Return the (X, Y) coordinate for the center point of the cell that contains the specified text.  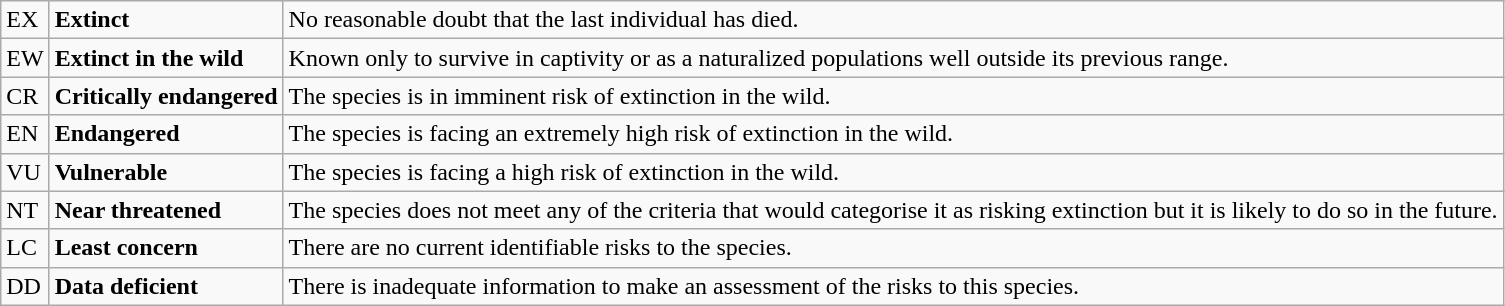
Data deficient (166, 286)
VU (25, 172)
The species is in imminent risk of extinction in the wild. (893, 96)
LC (25, 248)
Vulnerable (166, 172)
The species is facing a high risk of extinction in the wild. (893, 172)
No reasonable doubt that the last individual has died. (893, 20)
Critically endangered (166, 96)
Extinct (166, 20)
The species does not meet any of the criteria that would categorise it as risking extinction but it is likely to do so in the future. (893, 210)
CR (25, 96)
There are no current identifiable risks to the species. (893, 248)
Known only to survive in captivity or as a naturalized populations well outside its previous range. (893, 58)
Near threatened (166, 210)
EX (25, 20)
Endangered (166, 134)
The species is facing an extremely high risk of extinction in the wild. (893, 134)
EW (25, 58)
EN (25, 134)
DD (25, 286)
There is inadequate information to make an assessment of the risks to this species. (893, 286)
Extinct in the wild (166, 58)
NT (25, 210)
Least concern (166, 248)
